Return the [X, Y] coordinate for the center point of the cell that contains the specified text.  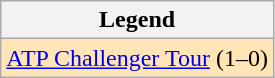
Legend [138, 20]
ATP Challenger Tour (1–0) [138, 58]
